Capture the cell that displays the provided text and extract its (X, Y) central coordinate. 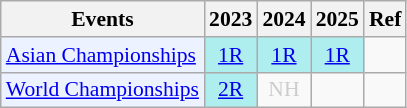
2R (230, 90)
NH (284, 90)
Asian Championships (102, 55)
2025 (338, 19)
Ref (385, 19)
Events (102, 19)
2024 (284, 19)
World Championships (102, 90)
2023 (230, 19)
